Extract the (x, y) coordinate from the center of the cell holding the provided text.  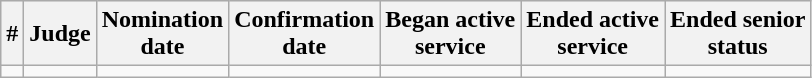
Nominationdate (162, 34)
Ended activeservice (593, 34)
# (12, 34)
Judge (60, 34)
Confirmationdate (304, 34)
Began activeservice (450, 34)
Ended seniorstatus (737, 34)
